Extract the [X, Y] coordinate from the center of the cell holding the provided text.  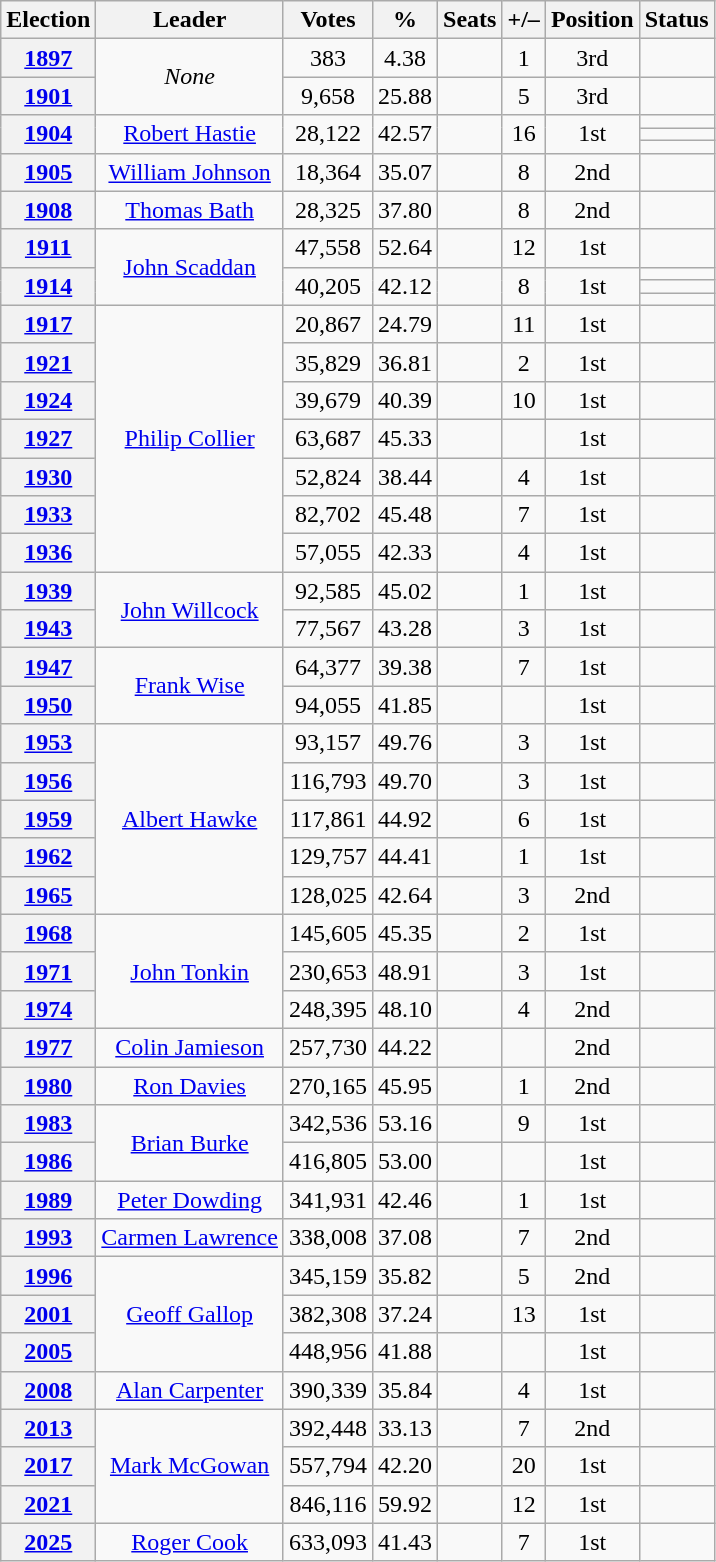
41.88 [406, 1352]
1993 [48, 1238]
41.85 [406, 705]
1939 [48, 591]
53.00 [406, 1162]
1917 [48, 324]
52,824 [328, 477]
1956 [48, 781]
42.12 [406, 286]
633,093 [328, 1542]
1933 [48, 515]
11 [524, 324]
42.20 [406, 1466]
1908 [48, 210]
John Tonkin [190, 971]
1986 [48, 1162]
45.35 [406, 933]
1980 [48, 1085]
270,165 [328, 1085]
35,829 [328, 362]
48.91 [406, 971]
Thomas Bath [190, 210]
Ron Davies [190, 1085]
35.07 [406, 172]
% [406, 20]
Seats [470, 20]
None [190, 77]
2001 [48, 1314]
Brian Burke [190, 1143]
57,055 [328, 553]
382,308 [328, 1314]
9 [524, 1124]
416,805 [328, 1162]
1996 [48, 1276]
1947 [48, 667]
1921 [48, 362]
2008 [48, 1390]
37.80 [406, 210]
18,364 [328, 172]
341,931 [328, 1200]
338,008 [328, 1238]
38.44 [406, 477]
Frank Wise [190, 686]
42.64 [406, 895]
Geoff Gallop [190, 1314]
1989 [48, 1200]
25.88 [406, 96]
35.84 [406, 1390]
1977 [48, 1047]
39.38 [406, 667]
44.41 [406, 857]
28,122 [328, 134]
53.16 [406, 1124]
43.28 [406, 629]
2013 [48, 1428]
257,730 [328, 1047]
1904 [48, 134]
1930 [48, 477]
392,448 [328, 1428]
1927 [48, 438]
Roger Cook [190, 1542]
Colin Jamieson [190, 1047]
45.48 [406, 515]
63,687 [328, 438]
35.82 [406, 1276]
4.38 [406, 58]
1968 [48, 933]
94,055 [328, 705]
1983 [48, 1124]
1971 [48, 971]
47,558 [328, 248]
390,339 [328, 1390]
92,585 [328, 591]
345,159 [328, 1276]
41.43 [406, 1542]
64,377 [328, 667]
1959 [48, 819]
1974 [48, 1009]
John Scaddan [190, 267]
37.24 [406, 1314]
383 [328, 58]
116,793 [328, 781]
40,205 [328, 286]
16 [524, 134]
1924 [48, 400]
49.76 [406, 743]
45.95 [406, 1085]
Election [48, 20]
1911 [48, 248]
33.13 [406, 1428]
24.79 [406, 324]
1897 [48, 58]
846,116 [328, 1504]
1914 [48, 286]
Status [676, 20]
230,653 [328, 971]
59.92 [406, 1504]
39,679 [328, 400]
1965 [48, 895]
129,757 [328, 857]
10 [524, 400]
John Willcock [190, 610]
82,702 [328, 515]
13 [524, 1314]
9,658 [328, 96]
1901 [48, 96]
Leader [190, 20]
1905 [48, 172]
448,956 [328, 1352]
1936 [48, 553]
37.08 [406, 1238]
49.70 [406, 781]
52.64 [406, 248]
44.22 [406, 1047]
44.92 [406, 819]
20 [524, 1466]
1953 [48, 743]
Robert Hastie [190, 134]
Mark McGowan [190, 1466]
Philip Collier [190, 438]
2021 [48, 1504]
128,025 [328, 895]
42.33 [406, 553]
1962 [48, 857]
20,867 [328, 324]
+/– [524, 20]
248,395 [328, 1009]
42.46 [406, 1200]
William Johnson [190, 172]
557,794 [328, 1466]
2017 [48, 1466]
145,605 [328, 933]
1943 [48, 629]
2025 [48, 1542]
2005 [48, 1352]
93,157 [328, 743]
45.02 [406, 591]
Albert Hawke [190, 819]
Peter Dowding [190, 1200]
42.57 [406, 134]
48.10 [406, 1009]
28,325 [328, 210]
40.39 [406, 400]
Position [592, 20]
342,536 [328, 1124]
Alan Carpenter [190, 1390]
36.81 [406, 362]
6 [524, 819]
Carmen Lawrence [190, 1238]
Votes [328, 20]
117,861 [328, 819]
77,567 [328, 629]
1950 [48, 705]
45.33 [406, 438]
